Determine the (X, Y) coordinate at the center of the cell enclosing the given text.  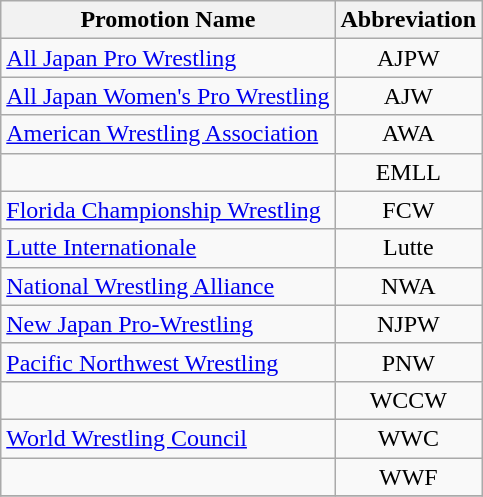
WWF (408, 477)
Lutte (408, 248)
All Japan Women's Pro Wrestling (168, 96)
American Wrestling Association (168, 134)
World Wrestling Council (168, 438)
Abbreviation (408, 20)
AWA (408, 134)
NWA (408, 286)
WCCW (408, 400)
National Wrestling Alliance (168, 286)
New Japan Pro-Wrestling (168, 324)
Lutte Internationale (168, 248)
All Japan Pro Wrestling (168, 58)
AJW (408, 96)
EMLL (408, 172)
PNW (408, 362)
Promotion Name (168, 20)
NJPW (408, 324)
WWC (408, 438)
AJPW (408, 58)
Florida Championship Wrestling (168, 210)
FCW (408, 210)
Pacific Northwest Wrestling (168, 362)
